Search for the cell housing the specified text and yield its (x, y) center coordinate. 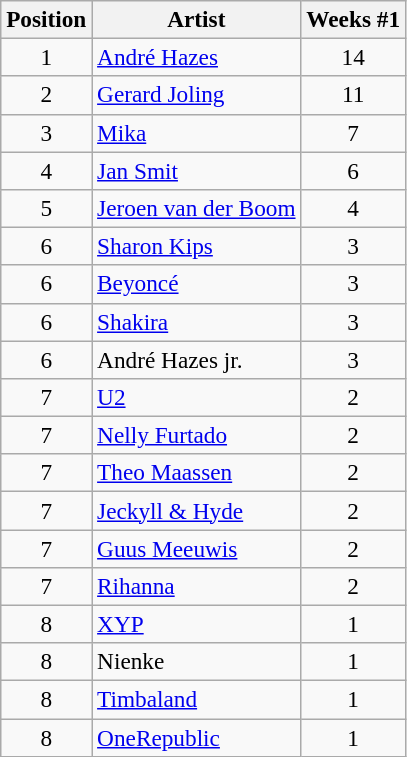
XYP (196, 624)
Jeckyll & Hyde (196, 510)
U2 (196, 397)
Nelly Furtado (196, 435)
14 (354, 57)
Guus Meeuwis (196, 548)
Jeroen van der Boom (196, 208)
Artist (196, 19)
Position (46, 19)
5 (46, 208)
Beyoncé (196, 284)
Gerard Joling (196, 95)
Rihanna (196, 586)
Sharon Kips (196, 246)
André Hazes (196, 57)
Timbaland (196, 699)
Weeks #1 (354, 19)
11 (354, 95)
André Hazes jr. (196, 359)
Jan Smit (196, 170)
OneRepublic (196, 737)
Shakira (196, 322)
Mika (196, 133)
Nienke (196, 662)
Theo Maassen (196, 473)
